Locate the cell with the specified text and output its [X, Y] center coordinate. 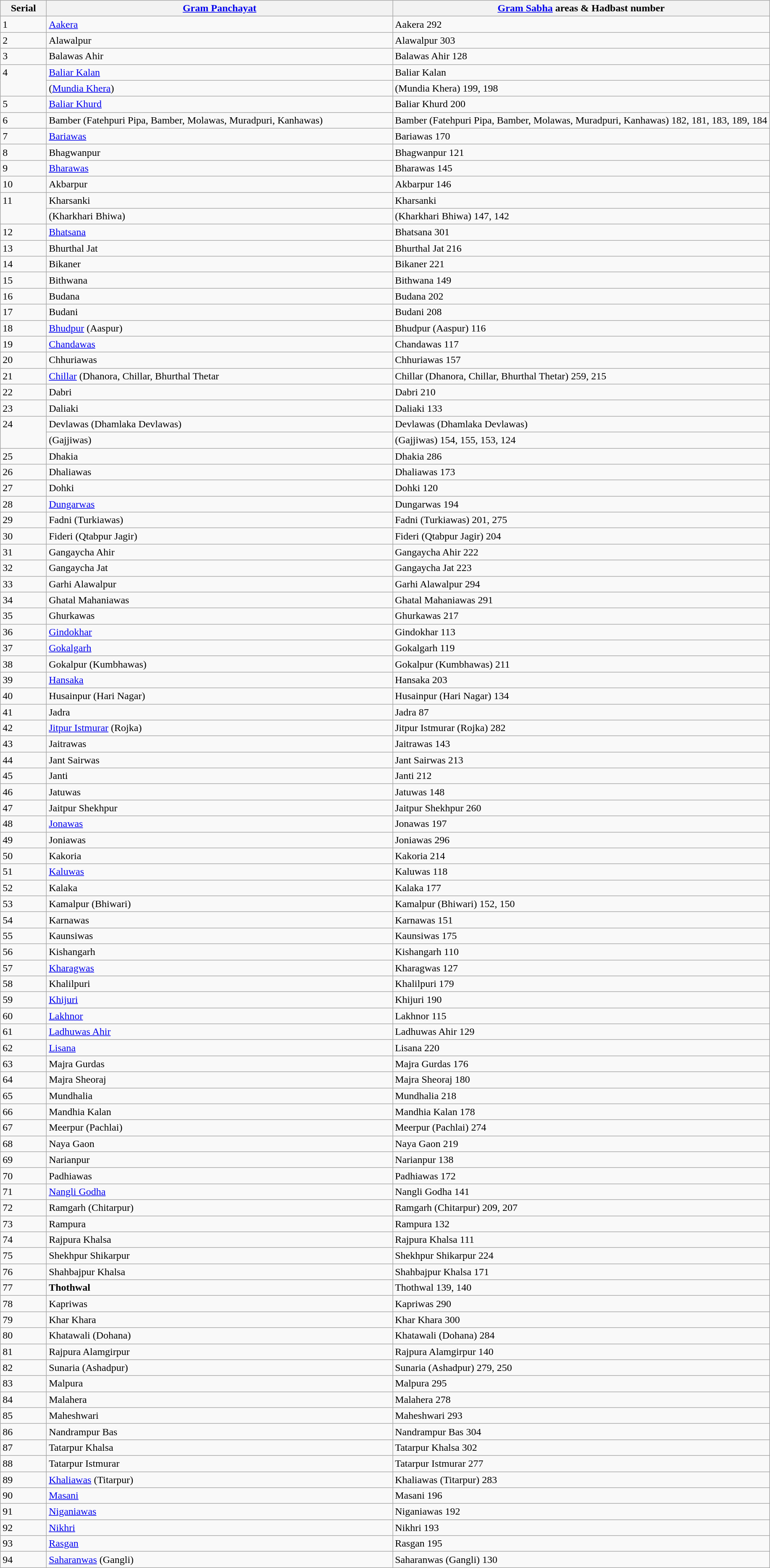
Shahbajpur Khalsa 171 [581, 1272]
Kapriwas [220, 1304]
5 [24, 104]
Nangli Godha [220, 1192]
67 [24, 1128]
84 [24, 1400]
Bharawas [220, 168]
Chillar (Dhanora, Chillar, Bhurthal Thetar [220, 376]
Karnawas 151 [581, 920]
Joniawas 296 [581, 840]
45 [24, 776]
Ghatal Mahaniawas 291 [581, 600]
Ghurkawas 217 [581, 616]
Khijuri [220, 1000]
54 [24, 920]
21 [24, 376]
75 [24, 1256]
Rampura [220, 1224]
73 [24, 1224]
53 [24, 904]
Malahera [220, 1400]
58 [24, 984]
Sunaria (Ashadpur) [220, 1368]
62 [24, 1048]
Ladhuwas Ahir 129 [581, 1032]
Fadni (Turkiawas) [220, 520]
44 [24, 760]
Dungarwas [220, 504]
Meerpur (Pachlai) [220, 1128]
Jaitpur Shekhpur 260 [581, 808]
Gangaycha Jat 223 [581, 568]
Bhatsana 301 [581, 232]
Janti 212 [581, 776]
Bharawas 145 [581, 168]
Sunaria (Ashadpur) 279, 250 [581, 1368]
Alawalpur 303 [581, 40]
Aakera 292 [581, 24]
Khalilpuri [220, 984]
61 [24, 1032]
Dhakia [220, 456]
59 [24, 1000]
37 [24, 648]
Fadni (Turkiawas) 201, 275 [581, 520]
3 [24, 56]
Budani 208 [581, 312]
Rajpura Alamgirpur [220, 1352]
Shekhpur Shikarpur [220, 1256]
Kakoria [220, 856]
Balawas Ahir 128 [581, 56]
Rajpura Alamgirpur 140 [581, 1352]
28 [24, 504]
Bithwana [220, 280]
Jadra [220, 712]
69 [24, 1160]
Kishangarh 110 [581, 952]
Balawas Ahir [220, 56]
82 [24, 1368]
7 [24, 136]
Mandhia Kalan [220, 1112]
Gram Sabha areas & Hadbast number [581, 8]
Khar Khara 300 [581, 1320]
Lisana 220 [581, 1048]
Jatuwas [220, 792]
Nikhri [220, 1528]
Gram Panchayat [220, 8]
Joniawas [220, 840]
Khijuri 190 [581, 1000]
Dhaliawas 173 [581, 472]
Alawalpur [220, 40]
Garhi Alawalpur 294 [581, 584]
Rasgan [220, 1544]
Hansaka [220, 680]
42 [24, 728]
13 [24, 248]
Kamalpur (Bhiwari) [220, 904]
72 [24, 1208]
Narianpur 138 [581, 1160]
49 [24, 840]
Niganiawas [220, 1512]
Bhudpur (Aaspur) [220, 328]
22 [24, 392]
(Mundia Khera) [220, 88]
Baliar Khurd 200 [581, 104]
Lakhnor [220, 1016]
Jonawas 197 [581, 824]
Bamber (Fatehpuri Pipa, Bamber, Molawas, Muradpuri, Kanhawas) [220, 120]
20 [24, 360]
Shekhpur Shikarpur 224 [581, 1256]
Gokalpur (Kumbhawas) [220, 664]
Thothwal [220, 1288]
Bikaner 221 [581, 264]
Ghurkawas [220, 616]
87 [24, 1447]
Dohki 120 [581, 488]
Rasgan 195 [581, 1544]
Naya Gaon [220, 1144]
89 [24, 1479]
Saharanwas (Gangli) 130 [581, 1560]
Khaliawas (Titarpur) 283 [581, 1479]
Jaitrawas 143 [581, 744]
Jatuwas 148 [581, 792]
Bhurthal Jat 216 [581, 248]
76 [24, 1272]
Gangaycha Ahir [220, 552]
Naya Gaon 219 [581, 1144]
Malahera 278 [581, 1400]
80 [24, 1336]
78 [24, 1304]
Daliaki 133 [581, 408]
79 [24, 1320]
25 [24, 456]
Dabri [220, 392]
Chandawas 117 [581, 344]
1 [24, 24]
Bhatsana [220, 232]
Kaluwas 118 [581, 872]
57 [24, 968]
66 [24, 1112]
Lisana [220, 1048]
60 [24, 1016]
Niganiawas 192 [581, 1512]
Narianpur [220, 1160]
8 [24, 152]
17 [24, 312]
Maheshwari 293 [581, 1415]
Bikaner [220, 264]
11 [24, 208]
Bhagwanpur [220, 152]
41 [24, 712]
85 [24, 1415]
Malpura [220, 1384]
Kharagwas [220, 968]
Majra Sheoraj [220, 1080]
Meerpur (Pachlai) 274 [581, 1128]
Saharanwas (Gangli) [220, 1560]
Bhurthal Jat [220, 248]
52 [24, 888]
Fideri (Qtabpur Jagir) 204 [581, 536]
31 [24, 552]
Ramgarh (Chitarpur) [220, 1208]
Chhuriawas [220, 360]
Bariawas 170 [581, 136]
Baliar Khurd [220, 104]
93 [24, 1544]
Malpura 295 [581, 1384]
Tatarpur Istmurar 277 [581, 1463]
Karnawas [220, 920]
4 [24, 80]
81 [24, 1352]
50 [24, 856]
12 [24, 232]
Gindokhar 113 [581, 632]
18 [24, 328]
Fideri (Qtabpur Jagir) [220, 536]
(Kharkhari Bhiwa) [220, 216]
Bithwana 149 [581, 280]
Kishangarh [220, 952]
Maheshwari [220, 1415]
Masani 196 [581, 1496]
Dohki [220, 488]
Kamalpur (Bhiwari) 152, 150 [581, 904]
Gangaycha Ahir 222 [581, 552]
Ghatal Mahaniawas [220, 600]
26 [24, 472]
Kaunsiwas 175 [581, 936]
Kalaka 177 [581, 888]
88 [24, 1463]
32 [24, 568]
Khatawali (Dohana) 284 [581, 1336]
30 [24, 536]
23 [24, 408]
70 [24, 1176]
Jaitrawas [220, 744]
39 [24, 680]
83 [24, 1384]
Jadra 87 [581, 712]
Kalaka [220, 888]
55 [24, 936]
65 [24, 1096]
Rampura 132 [581, 1224]
Husainpur (Hari Nagar) [220, 696]
77 [24, 1288]
Daliaki [220, 408]
91 [24, 1512]
Rajpura Khalsa 111 [581, 1240]
Akbarpur 146 [581, 184]
Gokalpur (Kumbhawas) 211 [581, 664]
Lakhnor 115 [581, 1016]
71 [24, 1192]
Gindokhar [220, 632]
74 [24, 1240]
Budani [220, 312]
94 [24, 1560]
38 [24, 664]
27 [24, 488]
Ladhuwas Ahir [220, 1032]
Mandhia Kalan 178 [581, 1112]
Aakera [220, 24]
Ramgarh (Chitarpur) 209, 207 [581, 1208]
Khalilpuri 179 [581, 984]
Nikhri 193 [581, 1528]
14 [24, 264]
Garhi Alawalpur [220, 584]
Budana [220, 296]
Jant Sairwas 213 [581, 760]
Shahbajpur Khalsa [220, 1272]
(Gajjiwas) 154, 155, 153, 124 [581, 440]
(Kharkhari Bhiwa) 147, 142 [581, 216]
Serial [24, 8]
Tatarpur Khalsa [220, 1447]
Husainpur (Hari Nagar) 134 [581, 696]
Mundhalia [220, 1096]
43 [24, 744]
Dhakia 286 [581, 456]
(Mundia Khera) 199, 198 [581, 88]
Bamber (Fatehpuri Pipa, Bamber, Molawas, Muradpuri, Kanhawas) 182, 181, 183, 189, 184 [581, 120]
64 [24, 1080]
Padhiawas [220, 1176]
Chhuriawas 157 [581, 360]
63 [24, 1064]
Bhudpur (Aaspur) 116 [581, 328]
Gokalgarh 119 [581, 648]
29 [24, 520]
36 [24, 632]
Kapriwas 290 [581, 1304]
Rajpura Khalsa [220, 1240]
35 [24, 616]
Jant Sairwas [220, 760]
Dungarwas 194 [581, 504]
Padhiawas 172 [581, 1176]
Bhagwanpur 121 [581, 152]
46 [24, 792]
90 [24, 1496]
Nangli Godha 141 [581, 1192]
68 [24, 1144]
Dhaliawas [220, 472]
Gangaycha Jat [220, 568]
56 [24, 952]
Jaitpur Shekhpur [220, 808]
19 [24, 344]
92 [24, 1528]
Budana 202 [581, 296]
47 [24, 808]
33 [24, 584]
Majra Sheoraj 180 [581, 1080]
Mundhalia 218 [581, 1096]
Majra Gurdas [220, 1064]
Kharagwas 127 [581, 968]
34 [24, 600]
Dabri 210 [581, 392]
Janti [220, 776]
6 [24, 120]
Chillar (Dhanora, Chillar, Bhurthal Thetar) 259, 215 [581, 376]
24 [24, 432]
Khar Khara [220, 1320]
Kaunsiwas [220, 936]
Nandrampur Bas 304 [581, 1431]
10 [24, 184]
Masani [220, 1496]
Majra Gurdas 176 [581, 1064]
Akbarpur [220, 184]
Nandrampur Bas [220, 1431]
(Gajjiwas) [220, 440]
Chandawas [220, 344]
40 [24, 696]
15 [24, 280]
16 [24, 296]
Tatarpur Khalsa 302 [581, 1447]
Kaluwas [220, 872]
51 [24, 872]
86 [24, 1431]
Tatarpur Istmurar [220, 1463]
Jitpur Istmurar (Rojka) [220, 728]
Jitpur Istmurar (Rojka) 282 [581, 728]
Thothwal 139, 140 [581, 1288]
Hansaka 203 [581, 680]
Khaliawas (Titarpur) [220, 1479]
Khatawali (Dohana) [220, 1336]
Jonawas [220, 824]
2 [24, 40]
Kakoria 214 [581, 856]
Bariawas [220, 136]
48 [24, 824]
9 [24, 168]
Gokalgarh [220, 648]
